Return the (x, y) coordinate for the center point of the cell that contains the specified text.  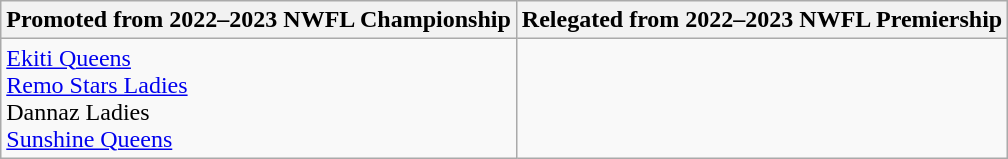
Relegated from 2022–2023 NWFL Premiership (762, 20)
Ekiti QueensRemo Stars LadiesDannaz LadiesSunshine Queens (259, 98)
Promoted from 2022–2023 NWFL Championship (259, 20)
